From the cell containing the given text, extract its center point as (X, Y) coordinate. 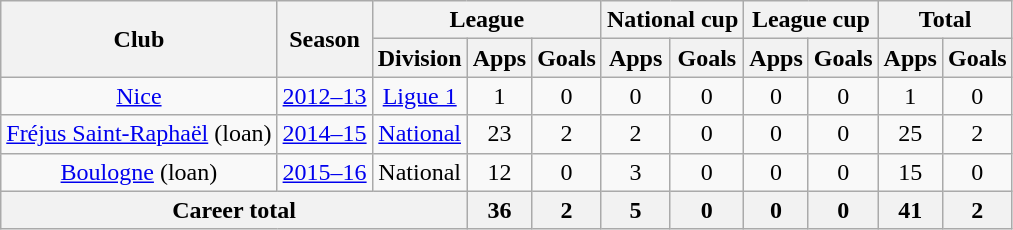
2012–13 (324, 96)
41 (910, 210)
23 (499, 134)
League cup (811, 20)
36 (499, 210)
Total (945, 20)
5 (635, 210)
Nice (139, 96)
2014–15 (324, 134)
Division (420, 58)
National cup (672, 20)
Ligue 1 (420, 96)
12 (499, 172)
25 (910, 134)
2015–16 (324, 172)
Club (139, 39)
Boulogne (loan) (139, 172)
Season (324, 39)
League (486, 20)
Fréjus Saint-Raphaël (loan) (139, 134)
3 (635, 172)
15 (910, 172)
Career total (234, 210)
